Return [X, Y] of the center of cell containing provided text 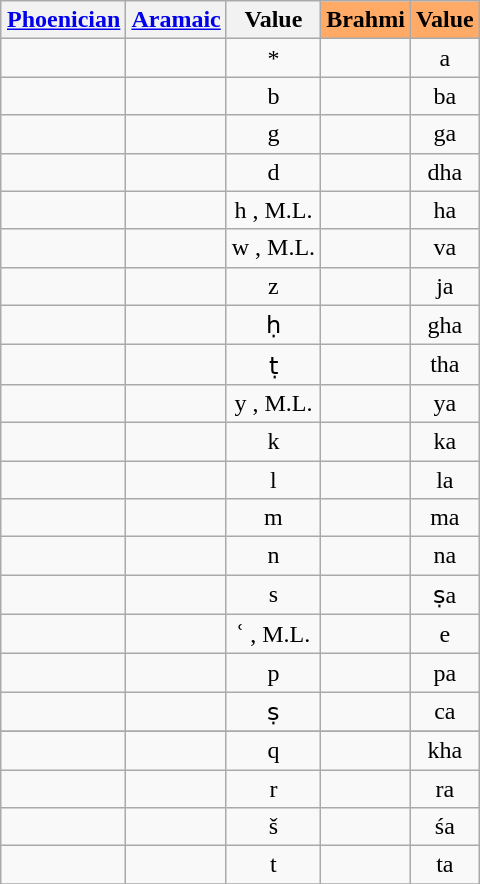
dha [444, 172]
a [444, 58]
s [273, 595]
na [444, 556]
Aramaic [176, 20]
* [273, 58]
t [273, 865]
gha [444, 325]
p [273, 673]
n [273, 556]
va [444, 248]
ʿ , M.L. [273, 634]
ga [444, 134]
ra [444, 789]
Brahmi [366, 20]
g [273, 134]
h , M.L. [273, 210]
w , M.L. [273, 248]
q [273, 750]
b [273, 96]
ya [444, 403]
ṣa [444, 595]
Phoenician [63, 20]
e [444, 634]
r [273, 789]
ja [444, 286]
m [273, 518]
pa [444, 673]
ma [444, 518]
k [273, 441]
z [273, 286]
l [273, 479]
śa [444, 827]
la [444, 479]
š [273, 827]
ṭ [273, 365]
ka [444, 441]
d [273, 172]
ca [444, 712]
y , M.L. [273, 403]
ḥ [273, 325]
tha [444, 365]
ba [444, 96]
ta [444, 865]
ṣ [273, 712]
kha [444, 750]
ha [444, 210]
